Identify which cell holds the provided text, then report its (x, y) central coordinate. 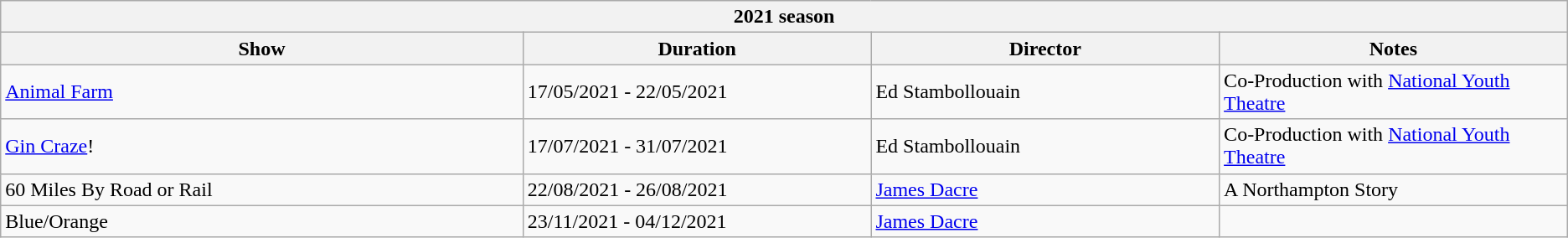
23/11/2021 - 04/12/2021 (697, 221)
17/05/2021 - 22/05/2021 (697, 92)
Duration (697, 49)
60 Miles By Road or Rail (262, 189)
17/07/2021 - 31/07/2021 (697, 146)
Blue/Orange (262, 221)
2021 season (784, 17)
Show (262, 49)
Notes (1394, 49)
Director (1045, 49)
Gin Craze! (262, 146)
22/08/2021 - 26/08/2021 (697, 189)
Animal Farm (262, 92)
A Northampton Story (1394, 189)
